Detect which cell encompasses the target text, then output its [X, Y] center coordinate. 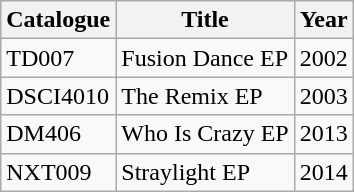
Catalogue [58, 20]
Title [205, 20]
Who Is Crazy EP [205, 134]
2014 [324, 172]
Fusion Dance EP [205, 58]
DM406 [58, 134]
2003 [324, 96]
DSCI4010 [58, 96]
2013 [324, 134]
NXT009 [58, 172]
Straylight EP [205, 172]
TD007 [58, 58]
2002 [324, 58]
The Remix EP [205, 96]
Year [324, 20]
